Return [X, Y] of the center of cell containing provided text 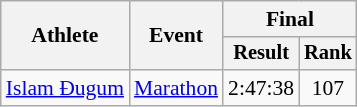
107 [328, 88]
Islam Đugum [65, 88]
2:47:38 [261, 88]
Marathon [176, 88]
Final [290, 19]
Result [261, 54]
Rank [328, 54]
Event [176, 36]
Athlete [65, 36]
